Locate the cell with the specified text and output its [X, Y] center coordinate. 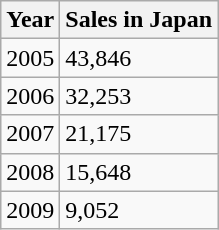
2008 [30, 172]
32,253 [139, 96]
2007 [30, 134]
15,648 [139, 172]
9,052 [139, 210]
2009 [30, 210]
21,175 [139, 134]
43,846 [139, 58]
Year [30, 20]
2006 [30, 96]
2005 [30, 58]
Sales in Japan [139, 20]
